Extract the [x, y] coordinate from the center of the cell holding the provided text.  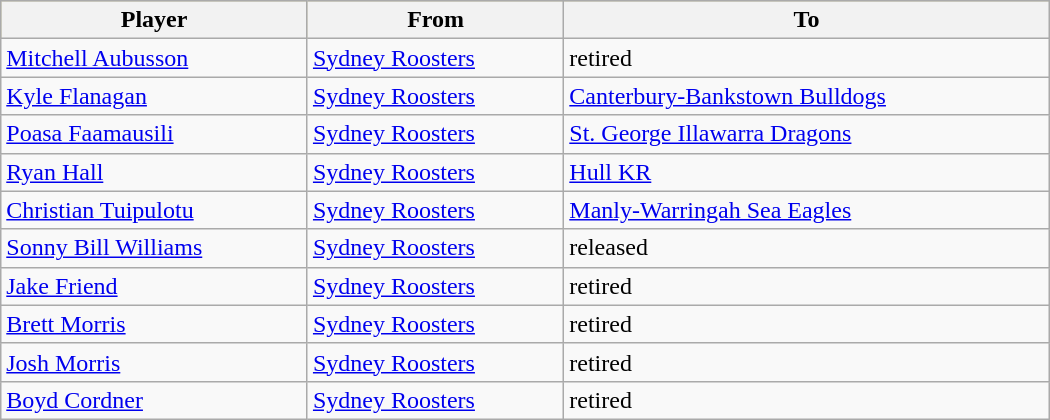
Canterbury-Bankstown Bulldogs [806, 96]
Mitchell Aubusson [154, 58]
St. George Illawarra Dragons [806, 134]
Sonny Bill Williams [154, 248]
Kyle Flanagan [154, 96]
Jake Friend [154, 286]
From [435, 20]
released [806, 248]
Brett Morris [154, 324]
Poasa Faamausili [154, 134]
Hull KR [806, 172]
Christian Tuipulotu [154, 210]
To [806, 20]
Ryan Hall [154, 172]
Boyd Cordner [154, 400]
Manly-Warringah Sea Eagles [806, 210]
Josh Morris [154, 362]
Player [154, 20]
